Provide the (X, Y) coordinate of the cell's center where the given text is located.  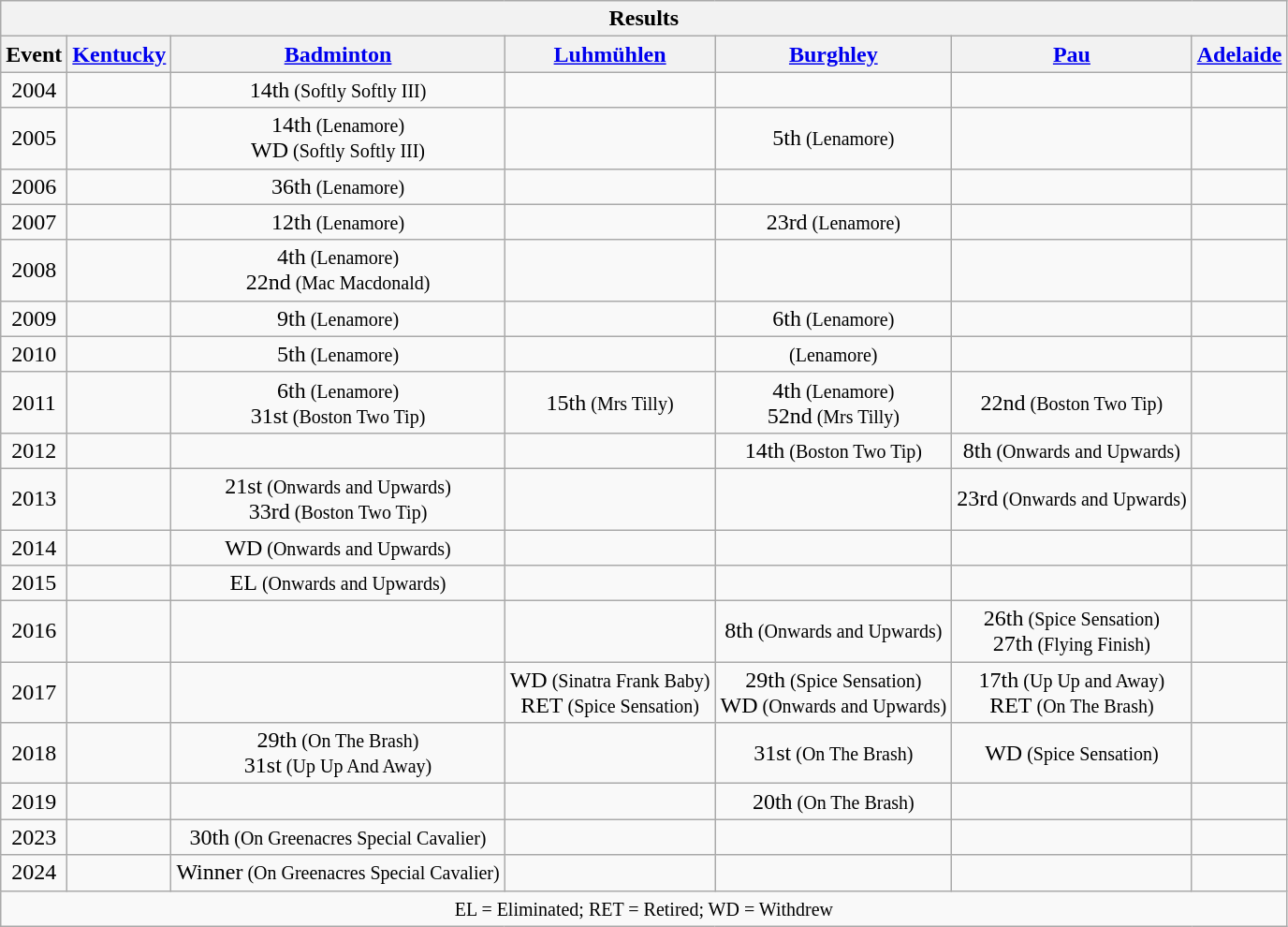
2017 (34, 693)
2023 (34, 837)
WD (Spice Sensation) (1073, 753)
23rd (Onwards and Upwards) (1073, 498)
Kentucky (120, 54)
2019 (34, 802)
Pau (1073, 54)
2010 (34, 354)
2008 (34, 270)
12th (Lenamore) (338, 222)
2004 (34, 90)
14th (Boston Two Tip) (833, 450)
30th (On Greenacres Special Cavalier) (338, 837)
9th (Lenamore) (338, 318)
22nd (Boston Two Tip) (1073, 403)
2009 (34, 318)
EL = Eliminated; RET = Retired; WD = Withdrew (644, 908)
23rd (Lenamore) (833, 222)
2016 (34, 631)
2007 (34, 222)
6th (Lenamore)31st (Boston Two Tip) (338, 403)
26th (Spice Sensation)27th (Flying Finish) (1073, 631)
Results (644, 19)
Luhmühlen (610, 54)
Burghley (833, 54)
36th (Lenamore) (338, 186)
2024 (34, 873)
2006 (34, 186)
WD (Onwards and Upwards) (338, 548)
2014 (34, 548)
WD (Sinatra Frank Baby)RET (Spice Sensation) (610, 693)
20th (On The Brash) (833, 802)
Winner (On Greenacres Special Cavalier) (338, 873)
EL (Onwards and Upwards) (338, 583)
2013 (34, 498)
Badminton (338, 54)
2018 (34, 753)
(Lenamore) (833, 354)
Adelaide (1239, 54)
2015 (34, 583)
2005 (34, 139)
Event (34, 54)
17th (Up Up and Away)RET (On The Brash) (1073, 693)
31st (On The Brash) (833, 753)
2012 (34, 450)
4th (Lenamore)22nd (Mac Macdonald) (338, 270)
14th (Lenamore)WD (Softly Softly III) (338, 139)
29th (Spice Sensation)WD (Onwards and Upwards) (833, 693)
21st (Onwards and Upwards)33rd (Boston Two Tip) (338, 498)
2011 (34, 403)
4th (Lenamore)52nd (Mrs Tilly) (833, 403)
14th (Softly Softly III) (338, 90)
15th (Mrs Tilly) (610, 403)
6th (Lenamore) (833, 318)
29th (On The Brash)31st (Up Up And Away) (338, 753)
